Return the (X, Y) coordinate for the center point of the cell that contains the specified text.  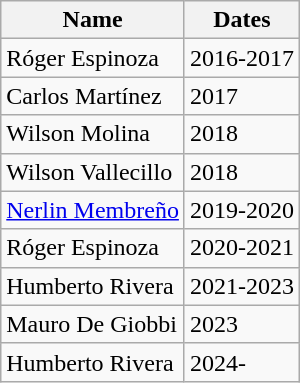
Dates (242, 20)
2021-2023 (242, 286)
2019-2020 (242, 210)
2024- (242, 362)
2020-2021 (242, 248)
2016-2017 (242, 58)
Name (93, 20)
2023 (242, 324)
Mauro De Giobbi (93, 324)
Carlos Martínez (93, 96)
Wilson Vallecillo (93, 172)
Wilson Molina (93, 134)
2017 (242, 96)
Nerlin Membreño (93, 210)
